Scan for the cell matching the given text and deliver its [X, Y] coordinate at center. 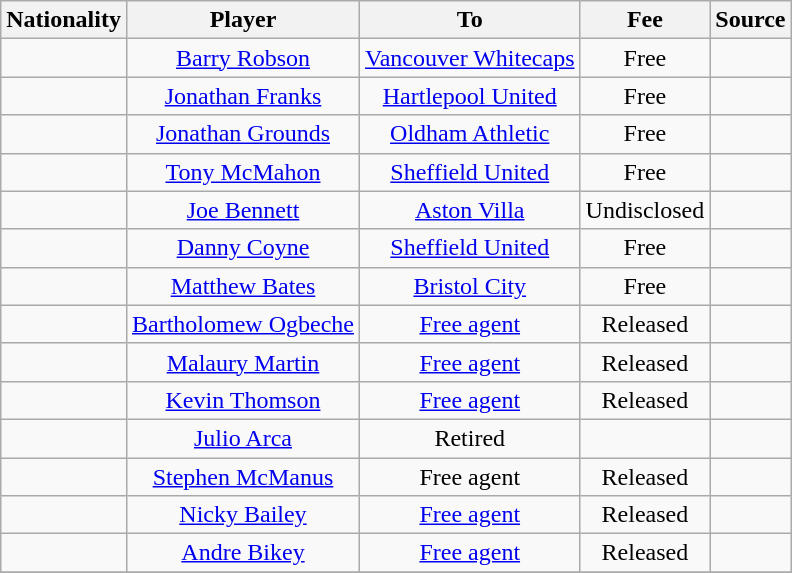
Tony McMahon [242, 172]
Barry Robson [242, 58]
Oldham Athletic [470, 134]
Vancouver Whitecaps [470, 58]
Jonathan Grounds [242, 134]
Julio Arca [242, 438]
Nicky Bailey [242, 515]
Undisclosed [645, 210]
To [470, 20]
Fee [645, 20]
Jonathan Franks [242, 96]
Player [242, 20]
Danny Coyne [242, 248]
Malaury Martin [242, 362]
Andre Bikey [242, 553]
Bristol City [470, 286]
Joe Bennett [242, 210]
Matthew Bates [242, 286]
Hartlepool United [470, 96]
Retired [470, 438]
Aston Villa [470, 210]
Stephen McManus [242, 477]
Source [750, 20]
Kevin Thomson [242, 400]
Bartholomew Ogbeche [242, 324]
Nationality [64, 20]
